For the text-containing cell, return its midpoint in (x, y) coordinate format. 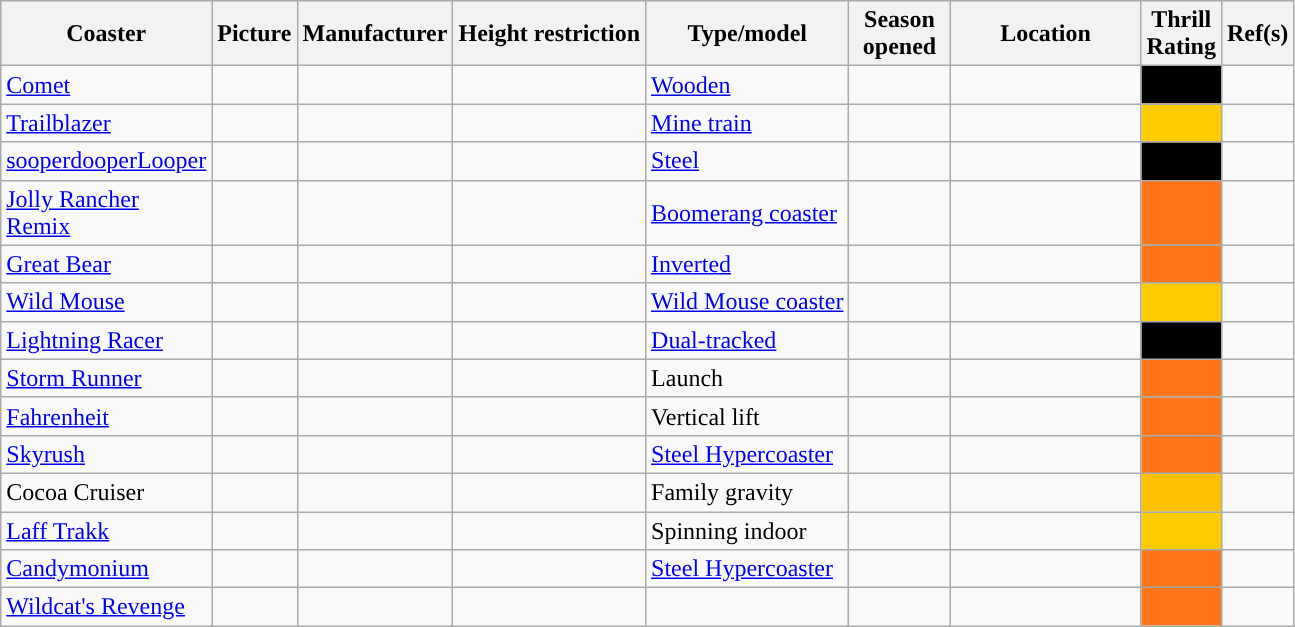
Location (1046, 34)
Skyrush (106, 454)
Family gravity (748, 492)
Wild Mouse coaster (748, 302)
Wild Mouse (106, 302)
Storm Runner (106, 378)
Ref(s) (1257, 34)
Laff Trakk (106, 531)
Great Bear (106, 264)
Comet (106, 85)
Steel (748, 161)
Dual-tracked (748, 340)
Cocoa Cruiser (106, 492)
Lightning Racer (106, 340)
Vertical lift (748, 416)
Boomerang coaster (748, 212)
Coaster (106, 34)
Mine train (748, 123)
Height restriction (550, 34)
Spinning indoor (748, 531)
Manufacturer (375, 34)
Picture (254, 34)
Inverted (748, 264)
Fahrenheit (106, 416)
Jolly Rancher Remix (106, 212)
ThrillRating (1181, 34)
Launch (748, 378)
Type/model (748, 34)
Candymonium (106, 569)
Seasonopened (900, 34)
Trailblazer (106, 123)
sooperdooperLooper (106, 161)
Wooden (748, 85)
Wildcat's Revenge (106, 607)
